Search for the cell housing the specified text and yield its (x, y) center coordinate. 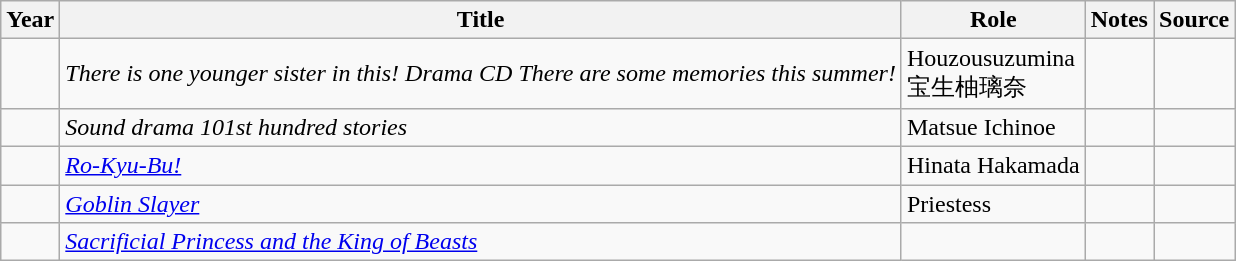
Source (1194, 20)
Sacrificial Princess and the King of Beasts (481, 242)
Goblin Slayer (481, 203)
Notes (1119, 20)
There is one younger sister in this! Drama CD There are some memories this summer! (481, 74)
Ro-Kyu-Bu! (481, 165)
Matsue Ichinoe (993, 127)
Title (481, 20)
Year (30, 20)
Sound drama 101st hundred stories (481, 127)
Priestess (993, 203)
Hinata Hakamada (993, 165)
Houzousuzumina宝生柚璃奈 (993, 74)
Role (993, 20)
